From the cell containing the given text, extract its center point as [X, Y] coordinate. 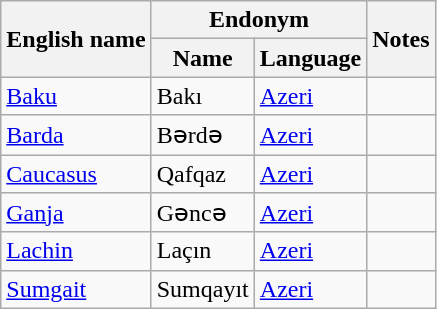
Baku [76, 96]
Gəncə [202, 213]
English name [76, 39]
Qafqaz [202, 173]
Language [310, 58]
Sumgait [76, 289]
Caucasus [76, 173]
Notes [401, 39]
Barda [76, 135]
Ganja [76, 213]
Name [202, 58]
Lachin [76, 251]
Sumqayıt [202, 289]
Endonym [259, 20]
Bərdə [202, 135]
Laçın [202, 251]
Bakı [202, 96]
